Locate the cell with the specified text and output its [X, Y] center coordinate. 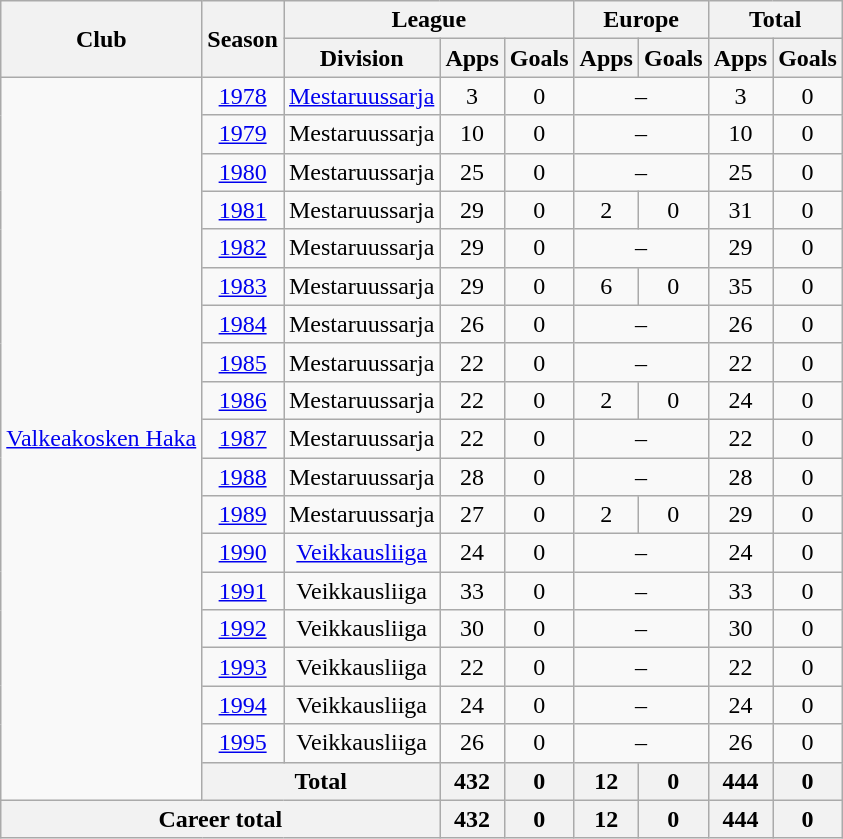
1994 [243, 705]
League [430, 20]
1983 [243, 286]
1978 [243, 96]
Division [362, 58]
1993 [243, 667]
31 [740, 210]
1992 [243, 629]
Europe [641, 20]
1986 [243, 400]
1989 [243, 515]
1987 [243, 438]
Season [243, 39]
1991 [243, 591]
1981 [243, 210]
1982 [243, 248]
1990 [243, 553]
1988 [243, 477]
35 [740, 286]
1980 [243, 172]
1985 [243, 362]
6 [606, 286]
Career total [220, 819]
1984 [243, 324]
1979 [243, 134]
Valkeakosken Haka [102, 438]
27 [472, 515]
Club [102, 39]
1995 [243, 743]
